From the cell containing the given text, extract its center point as (x, y) coordinate. 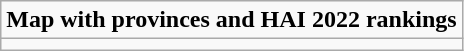
Map with provinces and HAI 2022 rankings (232, 20)
